Output the [X, Y] coordinate of the center of the cell containing the given text.  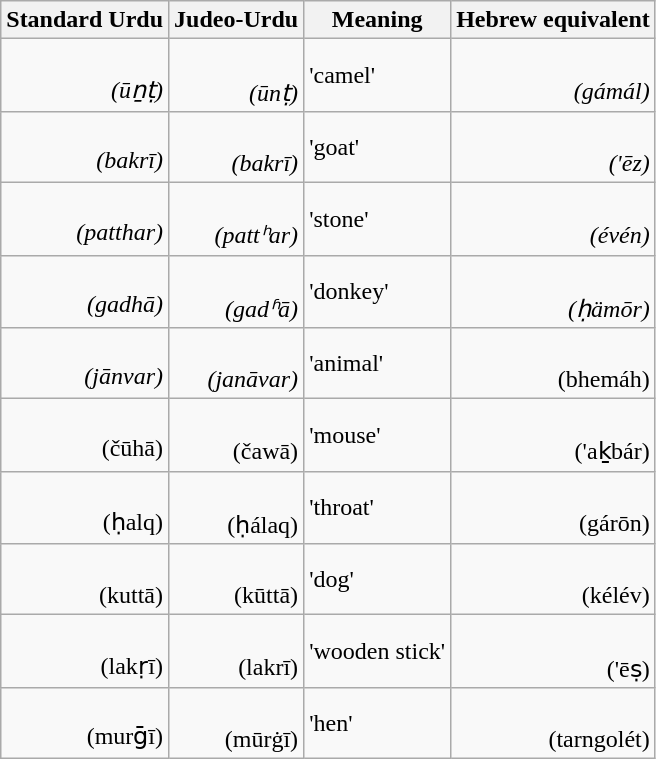
(kuttā) [85, 580]
Hebrew equivalent [554, 20]
(ḥämōr) [554, 292]
(murḡī) [85, 722]
Judeo-Urdu [236, 20]
('aḵbár) [554, 436]
(jānvar) [85, 364]
(gadhā) [85, 292]
('ēṣ) [554, 652]
(kélév) [554, 580]
(gámál) [554, 76]
(évén) [554, 218]
(janāvar) [236, 364]
'donkey' [378, 292]
'wooden stick' [378, 652]
(lakṛī) [85, 652]
(čūhā) [85, 436]
(kūttā) [236, 580]
(ūnṭ) [236, 76]
(tarngolét) [554, 722]
(mūrġī) [236, 722]
'mouse' [378, 436]
(čawā) [236, 436]
'camel' [378, 76]
(lakrī) [236, 652]
(bhemáh) [554, 364]
(patthar) [85, 218]
'hen' [378, 722]
(ūṉṭ) [85, 76]
('ēz) [554, 146]
'dog' [378, 580]
'stone' [378, 218]
'throat' [378, 508]
'animal' [378, 364]
(ḥalq) [85, 508]
'goat' [378, 146]
Standard Urdu [85, 20]
Meaning [378, 20]
(gárōn) [554, 508]
(pattʰar) [236, 218]
(gadʱā) [236, 292]
(ḥálaq) [236, 508]
